Scan for the cell matching the given text and deliver its [X, Y] coordinate at center. 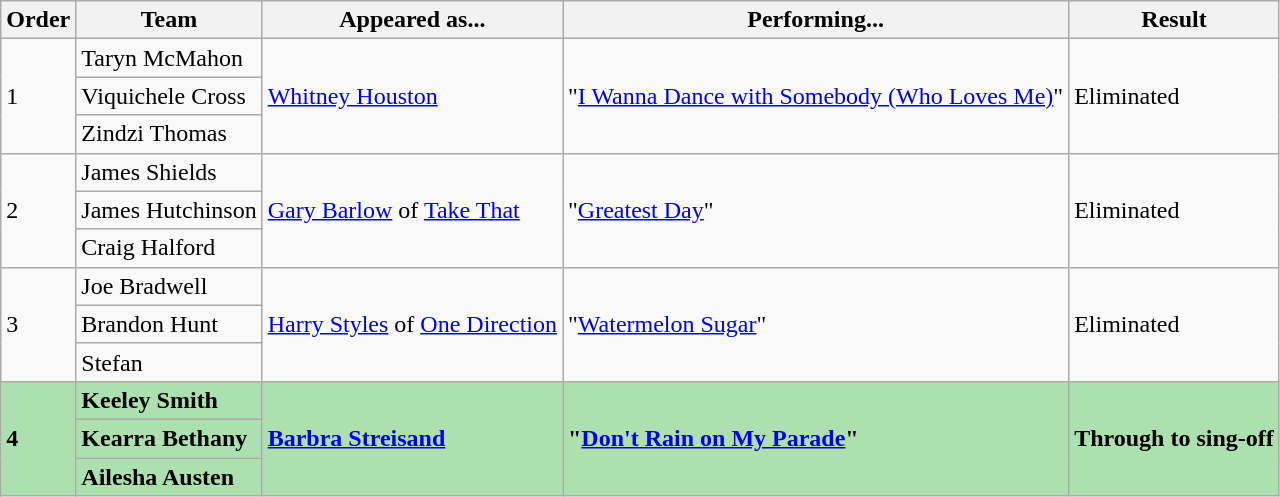
Appeared as... [412, 20]
Barbra Streisand [412, 438]
"Don't Rain on My Parade" [815, 438]
James Shields [169, 172]
Kearra Bethany [169, 438]
Result [1174, 20]
Team [169, 20]
"Greatest Day" [815, 210]
Harry Styles of One Direction [412, 324]
Performing... [815, 20]
Brandon Hunt [169, 324]
Craig Halford [169, 248]
Stefan [169, 362]
1 [38, 96]
"I Wanna Dance with Somebody (Who Loves Me)" [815, 96]
Viquichele Cross [169, 96]
4 [38, 438]
Order [38, 20]
Gary Barlow of Take That [412, 210]
Ailesha Austen [169, 477]
2 [38, 210]
"Watermelon Sugar" [815, 324]
Taryn McMahon [169, 58]
3 [38, 324]
Keeley Smith [169, 400]
Zindzi Thomas [169, 134]
Whitney Houston [412, 96]
James Hutchinson [169, 210]
Joe Bradwell [169, 286]
Through to sing-off [1174, 438]
